Return [X, Y] of the center of cell containing provided text 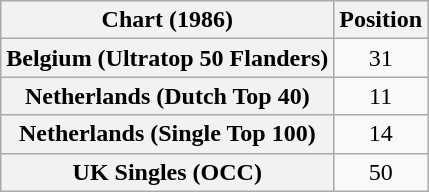
11 [381, 96]
Chart (1986) [168, 20]
14 [381, 134]
31 [381, 58]
Netherlands (Single Top 100) [168, 134]
Netherlands (Dutch Top 40) [168, 96]
UK Singles (OCC) [168, 172]
50 [381, 172]
Belgium (Ultratop 50 Flanders) [168, 58]
Position [381, 20]
